Return (x, y) of the center of cell containing provided text 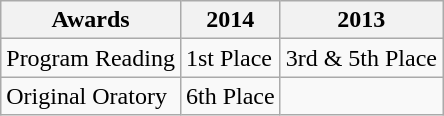
Original Oratory (91, 96)
3rd & 5th Place (361, 58)
6th Place (230, 96)
2013 (361, 20)
2014 (230, 20)
Program Reading (91, 58)
1st Place (230, 58)
Awards (91, 20)
